Extract the [x, y] coordinate from the center of the cell holding the provided text.  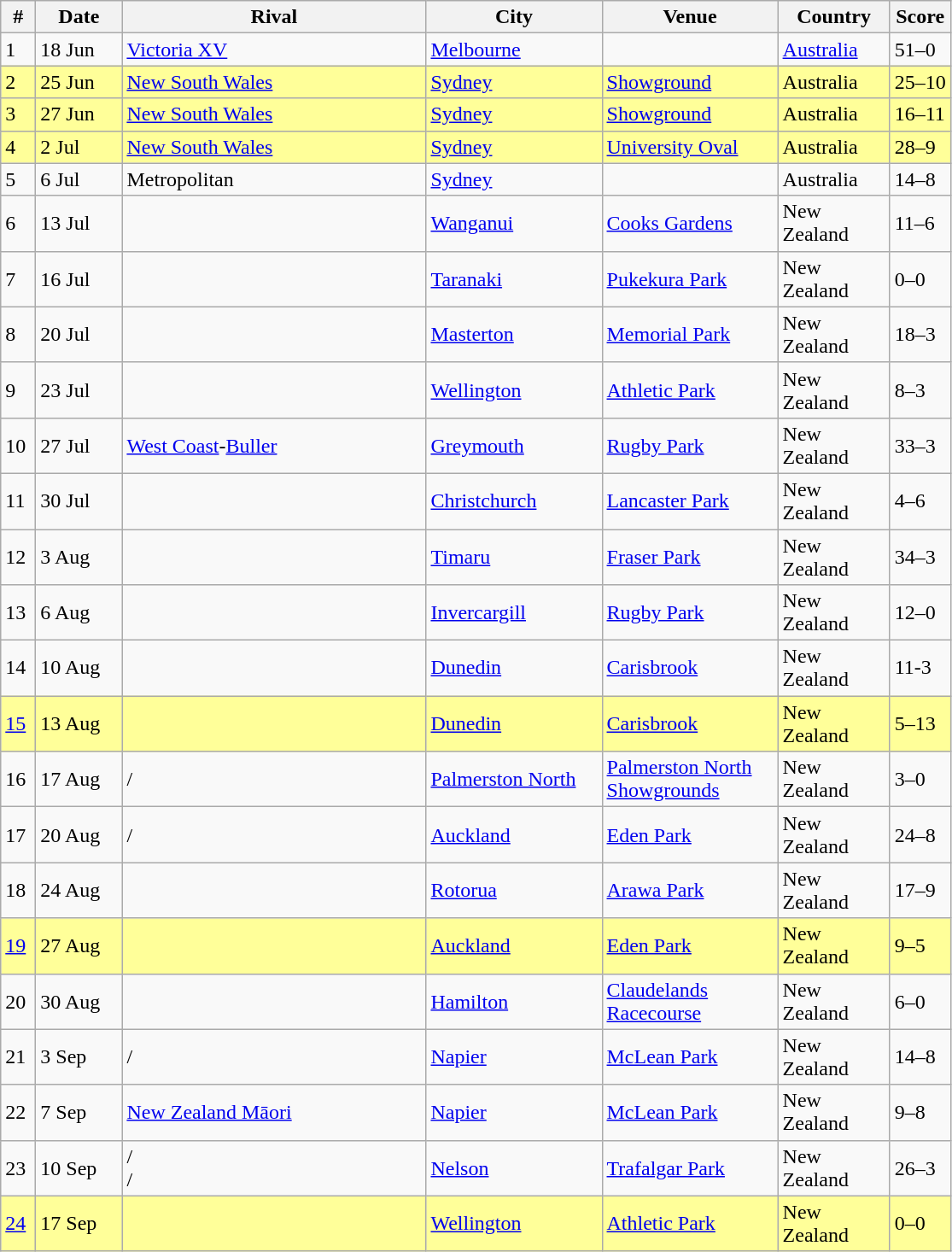
Victoria XV [274, 50]
Greymouth [514, 446]
6 Jul [79, 179]
18 Jun [79, 50]
19 [19, 946]
Timaru [514, 557]
City [514, 17]
7 Sep [79, 1112]
12–0 [920, 613]
1 [19, 50]
Christchurch [514, 500]
17 Aug [79, 779]
Invercargill [514, 613]
Metropolitan [274, 179]
Trafalgar Park [690, 1168]
17–9 [920, 890]
Palmerston North Showgrounds [690, 779]
13 Jul [79, 224]
5–13 [920, 724]
14 [19, 668]
16 Jul [79, 278]
Palmerston North [514, 779]
Venue [690, 17]
11-3 [920, 668]
27 Jun [79, 114]
10 Sep [79, 1168]
Fraser Park [690, 557]
Cooks Gardens [690, 224]
9–8 [920, 1112]
3 Sep [79, 1057]
3 [19, 114]
10 Aug [79, 668]
20 Jul [79, 335]
23 [19, 1168]
11 [19, 500]
25 Jun [79, 82]
Memorial Park [690, 335]
17 Sep [79, 1223]
30 Aug [79, 1001]
34–3 [920, 557]
4–6 [920, 500]
24 Aug [79, 890]
10 [19, 446]
8–3 [920, 389]
Rival [274, 17]
11–6 [920, 224]
7 [19, 278]
Wanganui [514, 224]
23 Jul [79, 389]
# [19, 17]
9–5 [920, 946]
West Coast-Buller [274, 446]
2 Jul [79, 147]
Taranaki [514, 278]
Score [920, 17]
2 [19, 82]
16–11 [920, 114]
8 [19, 335]
6–0 [920, 1001]
24 [19, 1223]
4 [19, 147]
25–10 [920, 82]
28–9 [920, 147]
27 Jul [79, 446]
Arawa Park [690, 890]
3–0 [920, 779]
Nelson [514, 1168]
Melbourne [514, 50]
Date [79, 17]
26–3 [920, 1168]
Lancaster Park [690, 500]
6 Aug [79, 613]
24–8 [920, 835]
University Oval [690, 147]
Hamilton [514, 1001]
20 [19, 1001]
18 [19, 890]
9 [19, 389]
5 [19, 179]
17 [19, 835]
18–3 [920, 335]
Masterton [514, 335]
21 [19, 1057]
20 Aug [79, 835]
22 [19, 1112]
27 Aug [79, 946]
30 Jul [79, 500]
13 Aug [79, 724]
3 Aug [79, 557]
Claudelands Racecourse [690, 1001]
6 [19, 224]
33–3 [920, 446]
Rotorua [514, 890]
Country [833, 17]
12 [19, 557]
Pukekura Park [690, 278]
16 [19, 779]
51–0 [920, 50]
/ / [274, 1168]
New Zealand Māori [274, 1112]
13 [19, 613]
15 [19, 724]
